Detect which cell encompasses the target text, then output its [x, y] center coordinate. 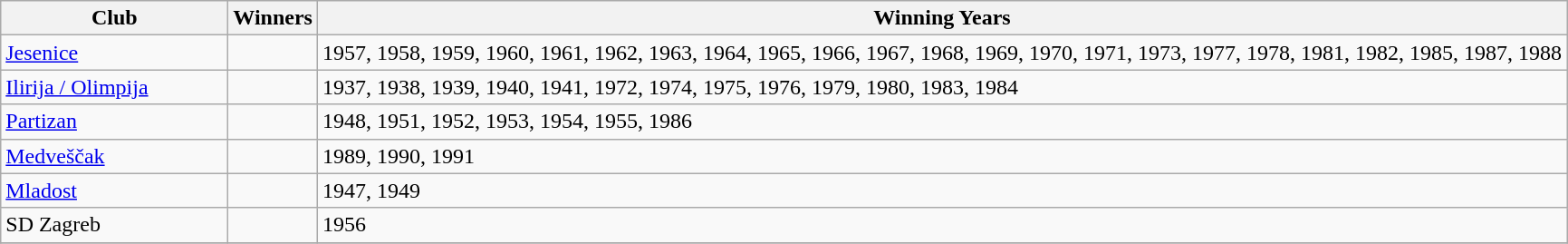
Jesenice [114, 53]
Mladost [114, 190]
1948, 1951, 1952, 1953, 1954, 1955, 1986 [942, 122]
Medveščak [114, 156]
Winning Years [942, 18]
SD Zagreb [114, 225]
1957, 1958, 1959, 1960, 1961, 1962, 1963, 1964, 1965, 1966, 1967, 1968, 1969, 1970, 1971, 1973, 1977, 1978, 1981, 1982, 1985, 1987, 1988 [942, 53]
Winners [274, 18]
Partizan [114, 122]
1937, 1938, 1939, 1940, 1941, 1972, 1974, 1975, 1976, 1979, 1980, 1983, 1984 [942, 87]
Ilirija / Olimpija [114, 87]
1989, 1990, 1991 [942, 156]
1956 [942, 225]
1947, 1949 [942, 190]
Club [114, 18]
